Pinpoint the cell where the given text exists, returning its [X, Y] midpoint coordinate. 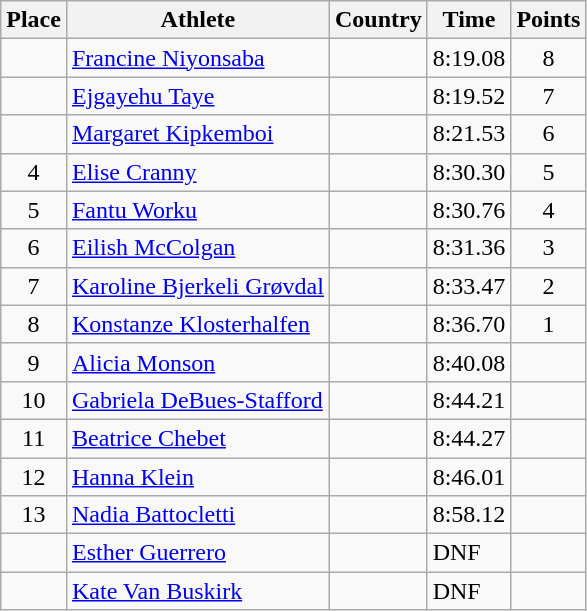
8:36.70 [469, 324]
Gabriela DeBues-Stafford [198, 400]
Fantu Worku [198, 210]
Country [378, 20]
Esther Guerrero [198, 553]
8:19.52 [469, 96]
Kate Van Buskirk [198, 591]
8:46.01 [469, 477]
Nadia Battocletti [198, 515]
3 [548, 248]
Hanna Klein [198, 477]
Margaret Kipkemboi [198, 134]
Place [34, 20]
1 [548, 324]
8:30.30 [469, 172]
8:31.36 [469, 248]
Athlete [198, 20]
8:21.53 [469, 134]
9 [34, 362]
Eilish McColgan [198, 248]
Beatrice Chebet [198, 438]
2 [548, 286]
Konstanze Klosterhalfen [198, 324]
Time [469, 20]
8:44.27 [469, 438]
11 [34, 438]
8:19.08 [469, 58]
12 [34, 477]
13 [34, 515]
8:44.21 [469, 400]
8:30.76 [469, 210]
Alicia Monson [198, 362]
Elise Cranny [198, 172]
8:33.47 [469, 286]
Points [548, 20]
8:58.12 [469, 515]
8:40.08 [469, 362]
Karoline Bjerkeli Grøvdal [198, 286]
Ejgayehu Taye [198, 96]
Francine Niyonsaba [198, 58]
10 [34, 400]
